Identify which cell holds the provided text, then report its [X, Y] central coordinate. 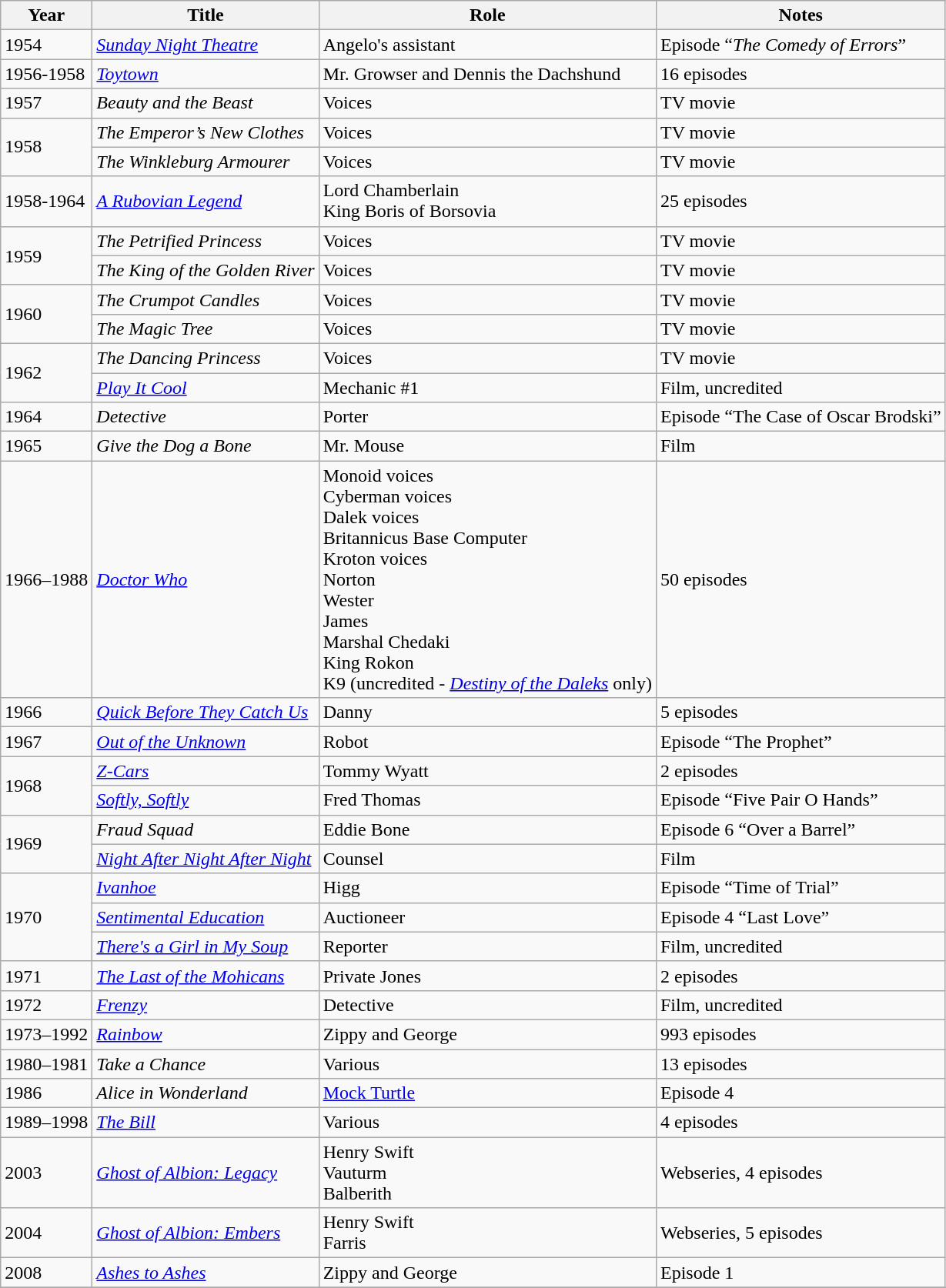
The Winkleburg Armourer [206, 162]
There's a Girl in My Soup [206, 946]
1959 [46, 255]
4 episodes [801, 1123]
1970 [46, 917]
1971 [46, 976]
1954 [46, 45]
Year [46, 15]
2003 [46, 1173]
2008 [46, 1273]
Fraud Squad [206, 829]
Episode 4 “Last Love” [801, 917]
1973–1992 [46, 1034]
Episode 4 [801, 1093]
1965 [46, 446]
Episode “The Case of Oscar Brodski” [801, 417]
Episode “Time of Trial” [801, 888]
1968 [46, 786]
1969 [46, 844]
Webseries, 5 episodes [801, 1233]
Counsel [487, 859]
Robot [487, 742]
Out of the Unknown [206, 742]
Webseries, 4 episodes [801, 1173]
Frenzy [206, 1005]
1980–1981 [46, 1064]
50 episodes [801, 579]
Mr. Growser and Dennis the Dachshund [487, 74]
1972 [46, 1005]
Sentimental Education [206, 917]
Private Jones [487, 976]
Doctor Who [206, 579]
Eddie Bone [487, 829]
The Dancing Princess [206, 358]
25 episodes [801, 202]
1960 [46, 314]
The Magic Tree [206, 329]
The King of the Golden River [206, 270]
The Crumpot Candles [206, 299]
The Petrified Princess [206, 241]
1957 [46, 103]
Henry SwiftVauturmBalberith [487, 1173]
The Emperor’s New Clothes [206, 132]
Beauty and the Beast [206, 103]
Toytown [206, 74]
Mock Turtle [487, 1093]
Rainbow [206, 1034]
Higg [487, 888]
Reporter [487, 946]
Ashes to Ashes [206, 1273]
Lord ChamberlainKing Boris of Borsovia [487, 202]
Angelo's assistant [487, 45]
Role [487, 15]
Episode “The Comedy of Errors” [801, 45]
Danny [487, 712]
1958-1964 [46, 202]
Episode 1 [801, 1273]
1966 [46, 712]
Alice in Wonderland [206, 1093]
1962 [46, 372]
Softly, Softly [206, 800]
1986 [46, 1093]
1964 [46, 417]
Notes [801, 15]
Sunday Night Theatre [206, 45]
Z-Cars [206, 771]
1966–1988 [46, 579]
The Bill [206, 1123]
Episode “The Prophet” [801, 742]
Take a Chance [206, 1064]
Episode 6 “Over a Barrel” [801, 829]
Mechanic #1 [487, 387]
Henry SwiftFarris [487, 1233]
1989–1998 [46, 1123]
Ivanhoe [206, 888]
Mr. Mouse [487, 446]
993 episodes [801, 1034]
Ghost of Albion: Legacy [206, 1173]
A Rubovian Legend [206, 202]
Ghost of Albion: Embers [206, 1233]
Auctioneer [487, 917]
13 episodes [801, 1064]
Quick Before They Catch Us [206, 712]
Episode “Five Pair O Hands” [801, 800]
1967 [46, 742]
Fred Thomas [487, 800]
Porter [487, 417]
Play It Cool [206, 387]
The Last of the Mohicans [206, 976]
16 episodes [801, 74]
Tommy Wyatt [487, 771]
5 episodes [801, 712]
Give the Dog a Bone [206, 446]
1958 [46, 147]
Title [206, 15]
1956-1958 [46, 74]
2004 [46, 1233]
Night After Night After Night [206, 859]
